Return the (x, y) coordinate for the center point of the cell that contains the specified text.  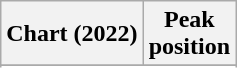
Peakposition (189, 34)
Chart (2022) (72, 34)
